Determine the (X, Y) coordinate at the center of the cell enclosing the given text.  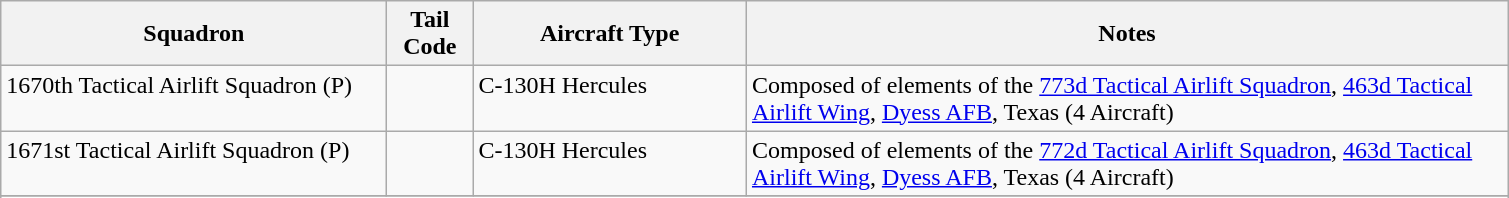
Composed of elements of the 772d Tactical Airlift Squadron, 463d Tactical Airlift Wing, Dyess AFB, Texas (4 Aircraft) (1126, 164)
Tail Code (430, 34)
Notes (1126, 34)
1671st Tactical Airlift Squadron (P) (194, 164)
Aircraft Type (610, 34)
1670th Tactical Airlift Squadron (P) (194, 98)
Squadron (194, 34)
Composed of elements of the 773d Tactical Airlift Squadron, 463d Tactical Airlift Wing, Dyess AFB, Texas (4 Aircraft) (1126, 98)
